Provide the (x, y) coordinate of the cell's center where the given text is located.  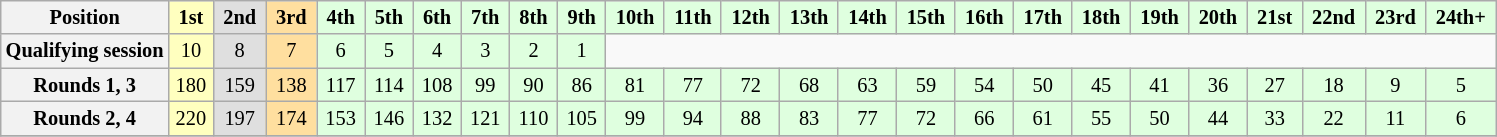
4 (437, 51)
83 (809, 118)
24th+ (1461, 17)
22 (1334, 118)
27 (1274, 85)
121 (485, 118)
Qualifying session (85, 51)
15th (926, 17)
55 (1101, 118)
3 (485, 51)
Rounds 2, 4 (85, 118)
132 (437, 118)
2nd (240, 17)
59 (926, 85)
18th (1101, 17)
94 (692, 118)
1st (190, 17)
22nd (1334, 17)
17th (1043, 17)
20th (1218, 17)
Position (85, 17)
6th (437, 17)
197 (240, 118)
33 (1274, 118)
174 (291, 118)
63 (867, 85)
41 (1159, 85)
61 (1043, 118)
36 (1218, 85)
8 (240, 51)
180 (190, 85)
10 (190, 51)
45 (1101, 85)
14th (867, 17)
146 (389, 118)
153 (341, 118)
Rounds 1, 3 (85, 85)
13th (809, 17)
3rd (291, 17)
220 (190, 118)
81 (635, 85)
16th (984, 17)
110 (533, 118)
54 (984, 85)
11th (692, 17)
117 (341, 85)
108 (437, 85)
23rd (1396, 17)
9 (1396, 85)
105 (582, 118)
90 (533, 85)
7 (291, 51)
66 (984, 118)
138 (291, 85)
88 (750, 118)
18 (1334, 85)
12th (750, 17)
68 (809, 85)
1 (582, 51)
19th (1159, 17)
7th (485, 17)
8th (533, 17)
21st (1274, 17)
10th (635, 17)
44 (1218, 118)
86 (582, 85)
9th (582, 17)
114 (389, 85)
159 (240, 85)
11 (1396, 118)
4th (341, 17)
5th (389, 17)
2 (533, 51)
